Capture the cell that displays the provided text and extract its (X, Y) central coordinate. 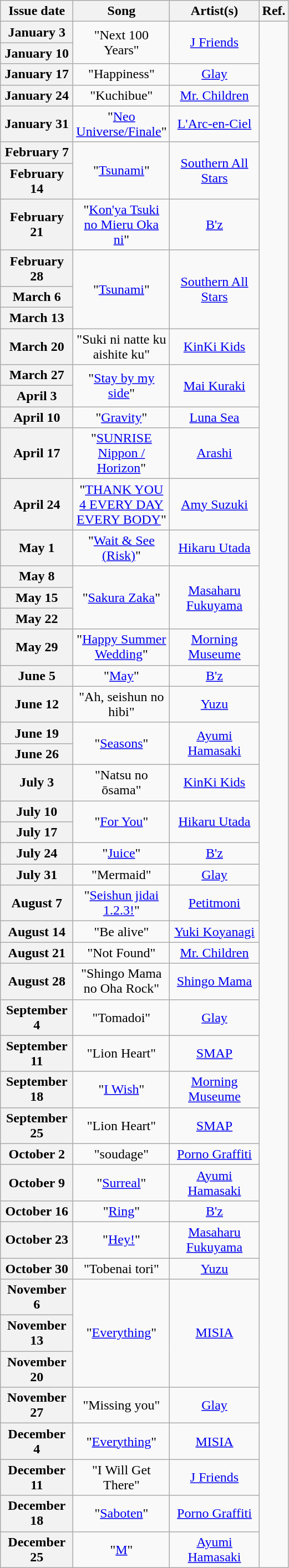
December 4 (37, 1441)
Shingo Mama (214, 981)
Issue date (37, 11)
September 25 (37, 1125)
"Surreal" (121, 1183)
March 20 (37, 346)
September 18 (37, 1090)
"Shingo Mama no Oha Rock" (121, 981)
November 20 (37, 1369)
January 17 (37, 74)
"Hey!" (121, 1239)
April 3 (37, 396)
"For You" (121, 821)
June 5 (37, 676)
"Seishun jidai 1.2.3!" (121, 903)
August 28 (37, 981)
"Suki ni natte ku aishite ku" (121, 346)
August 7 (37, 903)
"May" (121, 676)
"Natsu no ōsama" (121, 783)
"soudage" (121, 1154)
July 31 (37, 875)
Amy Suzuki (214, 504)
September 4 (37, 1018)
July 24 (37, 854)
January 24 (37, 95)
April 10 (37, 417)
January 3 (37, 32)
February 28 (37, 268)
"Stay by my side" (121, 386)
"Not Found" (121, 953)
November 27 (37, 1406)
December 18 (37, 1513)
"Ring" (121, 1211)
February 21 (37, 224)
April 17 (37, 453)
"Sakura Zaka" (121, 597)
February 7 (37, 152)
December 25 (37, 1550)
July 3 (37, 783)
July 10 (37, 811)
December 11 (37, 1478)
"M" (121, 1550)
"Happy Summer Wedding" (121, 647)
May 22 (37, 619)
June 12 (37, 704)
Ref. (274, 11)
June 26 (37, 754)
May 8 (37, 576)
"I Wish" (121, 1090)
"Wait & See (Risk)" (121, 548)
June 19 (37, 733)
October 2 (37, 1154)
July 17 (37, 832)
February 14 (37, 181)
January 31 (37, 124)
Song (121, 11)
"Tobenai tori" (121, 1269)
Artist(s) (214, 11)
"I Will Get There" (121, 1478)
"Mermaid" (121, 875)
Luna Sea (214, 417)
May 1 (37, 548)
September 11 (37, 1053)
"Next 100 Years" (121, 43)
"Gravity" (121, 417)
May 15 (37, 597)
L'Arc-en-Ciel (214, 124)
"Be alive" (121, 932)
April 24 (37, 504)
October 9 (37, 1183)
October 23 (37, 1239)
Yuki Koyanagi (214, 932)
"Happiness" (121, 74)
"THANK YOU 4 EVERY DAY EVERY BODY" (121, 504)
March 27 (37, 375)
Petitmoni (214, 903)
Mai Kuraki (214, 386)
October 16 (37, 1211)
Arashi (214, 453)
"Ah, seishun no hibi" (121, 704)
November 6 (37, 1297)
August 21 (37, 953)
"Kuchibue" (121, 95)
March 13 (37, 318)
November 13 (37, 1334)
"SUNRISE Nippon / Horizon" (121, 453)
"Kon'ya Tsuki no Mieru Oka ni" (121, 224)
January 10 (37, 53)
August 14 (37, 932)
"Juice" (121, 854)
"Seasons" (121, 743)
"Saboten" (121, 1513)
"Tomadoi" (121, 1018)
"Missing you" (121, 1406)
March 6 (37, 297)
"Neo Universe/Finale" (121, 124)
October 30 (37, 1269)
May 29 (37, 647)
